Return the (x, y) coordinate for the center point of the cell that contains the specified text.  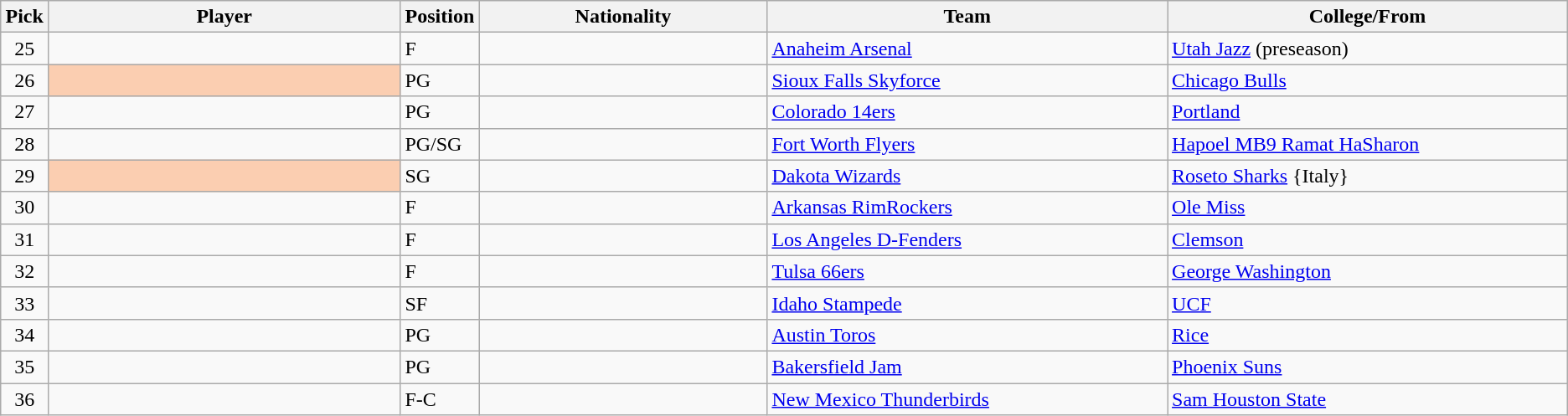
Nationality (623, 17)
27 (25, 112)
26 (25, 80)
34 (25, 335)
Dakota Wizards (967, 176)
SG (440, 176)
36 (25, 399)
New Mexico Thunderbirds (967, 399)
Phoenix Suns (1368, 367)
Rice (1368, 335)
31 (25, 239)
Fort Worth Flyers (967, 144)
Colorado 14ers (967, 112)
Pick (25, 17)
UCF (1368, 303)
Sioux Falls Skyforce (967, 80)
Utah Jazz (preseason) (1368, 49)
Team (967, 17)
Player (224, 17)
F-C (440, 399)
Anaheim Arsenal (967, 49)
33 (25, 303)
Bakersfield Jam (967, 367)
Position (440, 17)
Idaho Stampede (967, 303)
Hapoel MB9 Ramat HaSharon (1368, 144)
25 (25, 49)
PG/SG (440, 144)
29 (25, 176)
Clemson (1368, 239)
35 (25, 367)
Los Angeles D-Fenders (967, 239)
College/From (1368, 17)
Ole Miss (1368, 208)
Sam Houston State (1368, 399)
28 (25, 144)
Austin Toros (967, 335)
Portland (1368, 112)
32 (25, 271)
Arkansas RimRockers (967, 208)
30 (25, 208)
George Washington (1368, 271)
Chicago Bulls (1368, 80)
Roseto Sharks {Italy} (1368, 176)
Tulsa 66ers (967, 271)
SF (440, 303)
